Output the [X, Y] coordinate of the center of the cell containing the given text.  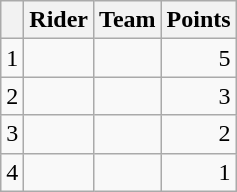
5 [198, 58]
Team [128, 20]
Rider [59, 20]
4 [12, 172]
Points [198, 20]
